From the cell containing the given text, extract its center point as (x, y) coordinate. 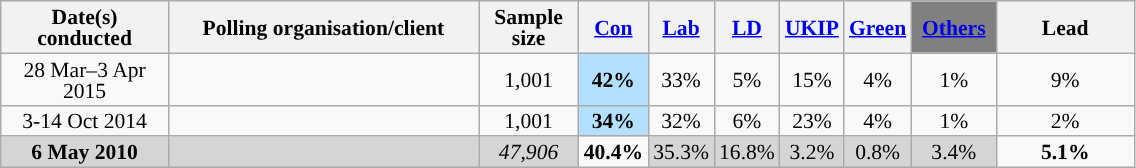
3.2% (812, 152)
23% (812, 120)
42% (614, 79)
Sample size (528, 27)
3-14 Oct 2014 (85, 120)
34% (614, 120)
5.1% (1065, 152)
Lab (681, 27)
5% (747, 79)
Green (878, 27)
6 May 2010 (85, 152)
33% (681, 79)
6% (747, 120)
32% (681, 120)
40.4% (614, 152)
35.3% (681, 152)
Others (954, 27)
Con (614, 27)
15% (812, 79)
UKIP (812, 27)
47,906 (528, 152)
28 Mar–3 Apr 2015 (85, 79)
LD (747, 27)
2% (1065, 120)
Date(s)conducted (85, 27)
9% (1065, 79)
Lead (1065, 27)
16.8% (747, 152)
Polling organisation/client (323, 27)
0.8% (878, 152)
3.4% (954, 152)
